Determine the [X, Y] coordinate at the center of the cell enclosing the given text.  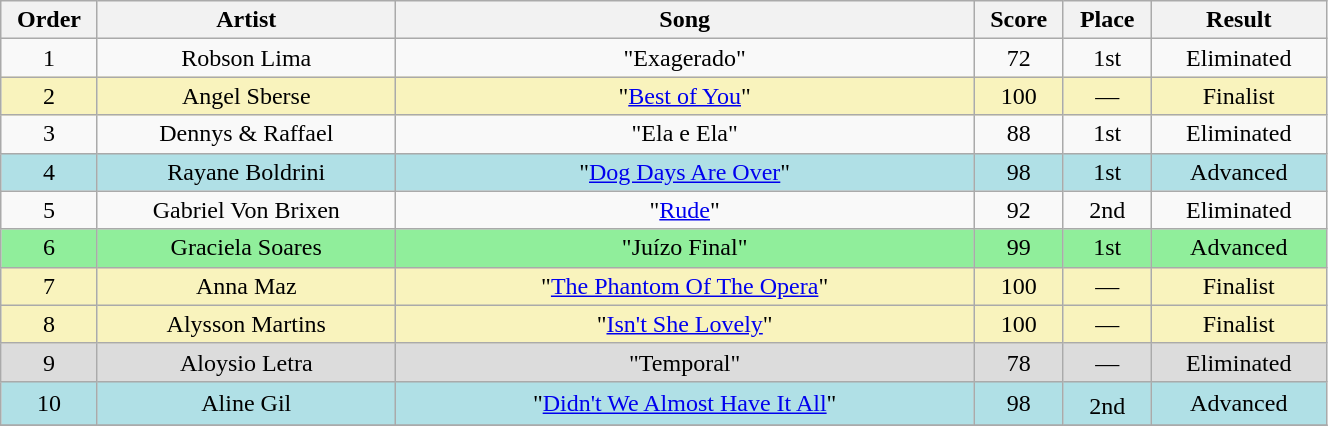
"Juízo Final" [684, 248]
"Exagerado" [684, 58]
Angel Sberse [246, 96]
Robson Lima [246, 58]
"Ela e Ela" [684, 134]
Song [684, 20]
8 [49, 324]
92 [1018, 210]
Score [1018, 20]
Dennys & Raffael [246, 134]
Graciela Soares [246, 248]
4 [49, 172]
5 [49, 210]
10 [49, 404]
Aline Gil [246, 404]
Place [1107, 20]
Alysson Martins [246, 324]
2 [49, 96]
Result [1238, 20]
7 [49, 286]
72 [1018, 58]
"Didn't We Almost Have It All" [684, 404]
1 [49, 58]
"Dog Days Are Over" [684, 172]
"Temporal" [684, 362]
Rayane Boldrini [246, 172]
3 [49, 134]
99 [1018, 248]
"Isn't She Lovely" [684, 324]
6 [49, 248]
Aloysio Letra [246, 362]
88 [1018, 134]
"Rude" [684, 210]
Artist [246, 20]
"The Phantom Of The Opera" [684, 286]
9 [49, 362]
78 [1018, 362]
Order [49, 20]
Gabriel Von Brixen [246, 210]
"Best of You" [684, 96]
Anna Maz [246, 286]
